From the cell containing the given text, extract its center point as (x, y) coordinate. 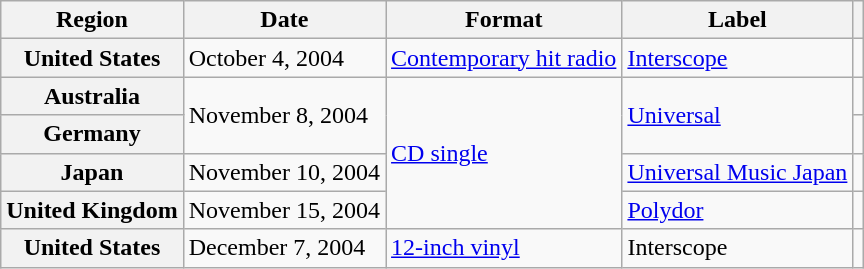
Universal (738, 115)
Japan (92, 172)
November 10, 2004 (284, 172)
Polydor (738, 210)
United Kingdom (92, 210)
November 8, 2004 (284, 115)
December 7, 2004 (284, 248)
Region (92, 20)
Date (284, 20)
Australia (92, 96)
November 15, 2004 (284, 210)
Germany (92, 134)
Contemporary hit radio (504, 58)
Label (738, 20)
12-inch vinyl (504, 248)
Format (504, 20)
CD single (504, 153)
October 4, 2004 (284, 58)
Universal Music Japan (738, 172)
